Extract the [x, y] coordinate from the center of the cell holding the provided text.  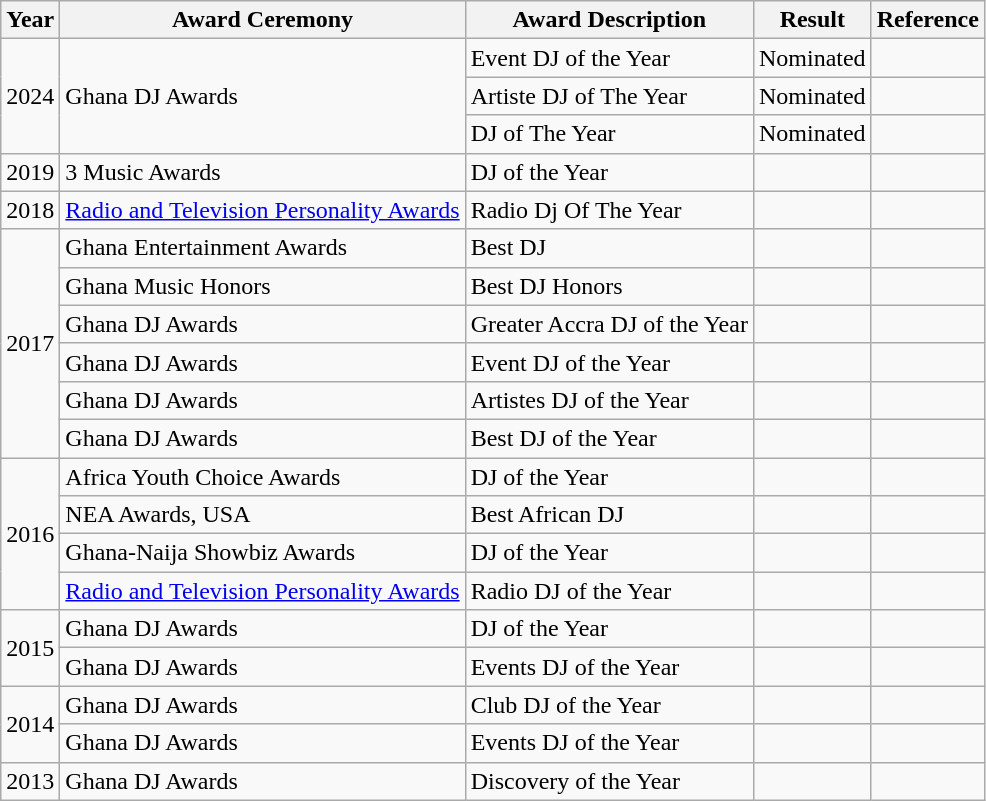
Best African DJ [609, 515]
Reference [928, 20]
Africa Youth Choice Awards [262, 477]
Radio DJ of the Year [609, 591]
DJ of The Year [609, 134]
Ghana Music Honors [262, 286]
2014 [30, 724]
2015 [30, 648]
Ghana-Naija Showbiz Awards [262, 553]
Year [30, 20]
Greater Accra DJ of the Year [609, 324]
Discovery of the Year [609, 781]
Best DJ of the Year [609, 438]
Club DJ of the Year [609, 705]
Ghana Entertainment Awards [262, 248]
2024 [30, 96]
Award Description [609, 20]
2018 [30, 210]
Artistes DJ of the Year [609, 400]
2013 [30, 781]
Radio Dj Of The Year [609, 210]
3 Music Awards [262, 172]
2017 [30, 343]
Best DJ [609, 248]
NEA Awards, USA [262, 515]
Artiste DJ of The Year [609, 96]
Result [812, 20]
2019 [30, 172]
Best DJ Honors [609, 286]
Award Ceremony [262, 20]
2016 [30, 534]
